Return [X, Y] of the center of cell containing provided text 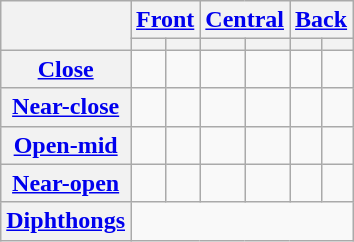
Near-open [66, 183]
Diphthongs [66, 221]
Open-mid [66, 145]
Front [166, 20]
Back [322, 20]
Close [66, 69]
Central [245, 20]
Near-close [66, 107]
